Find where the given text appears and provide that cell's center as [X, Y] coordinate. 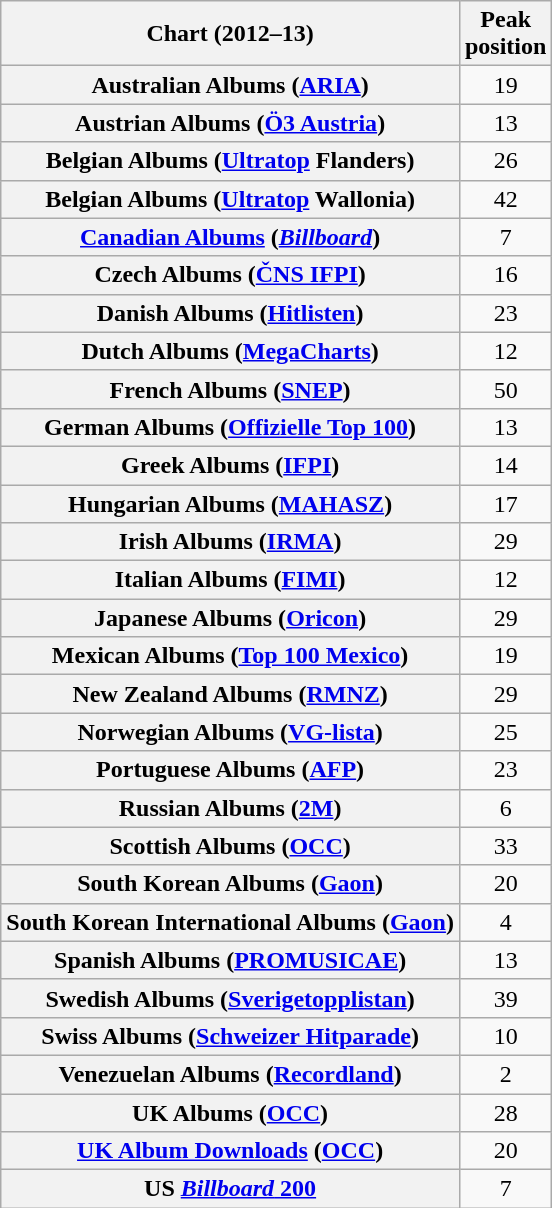
South Korean International Albums (Gaon) [230, 922]
Belgian Albums (Ultratop Wallonia) [230, 199]
28 [505, 1113]
South Korean Albums (Gaon) [230, 884]
French Albums (SNEP) [230, 389]
Russian Albums (2M) [230, 808]
Mexican Albums (Top 100 Mexico) [230, 656]
Scottish Albums (OCC) [230, 846]
Norwegian Albums (VG-lista) [230, 732]
Hungarian Albums (MAHASZ) [230, 503]
6 [505, 808]
17 [505, 503]
Venezuelan Albums (Recordland) [230, 1074]
US Billboard 200 [230, 1189]
Swedish Albums (Sverigetopplistan) [230, 998]
50 [505, 389]
16 [505, 275]
Irish Albums (IRMA) [230, 542]
Peakposition [505, 34]
Spanish Albums (PROMUSICAE) [230, 960]
42 [505, 199]
25 [505, 732]
4 [505, 922]
UK Albums (OCC) [230, 1113]
39 [505, 998]
Japanese Albums (Oricon) [230, 618]
Portuguese Albums (AFP) [230, 770]
2 [505, 1074]
10 [505, 1036]
Greek Albums (IFPI) [230, 465]
Chart (2012–13) [230, 34]
Australian Albums (ARIA) [230, 85]
Danish Albums (Hitlisten) [230, 313]
Belgian Albums (Ultratop Flanders) [230, 161]
Canadian Albums (Billboard) [230, 237]
Swiss Albums (Schweizer Hitparade) [230, 1036]
New Zealand Albums (RMNZ) [230, 694]
Austrian Albums (Ö3 Austria) [230, 123]
UK Album Downloads (OCC) [230, 1151]
Italian Albums (FIMI) [230, 580]
26 [505, 161]
14 [505, 465]
Dutch Albums (MegaCharts) [230, 351]
Czech Albums (ČNS IFPI) [230, 275]
German Albums (Offizielle Top 100) [230, 427]
33 [505, 846]
